Find where the given text appears and provide that cell's center as (x, y) coordinate. 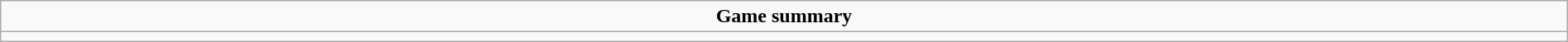
Game summary (784, 16)
